Identify which cell holds the provided text, then report its [x, y] central coordinate. 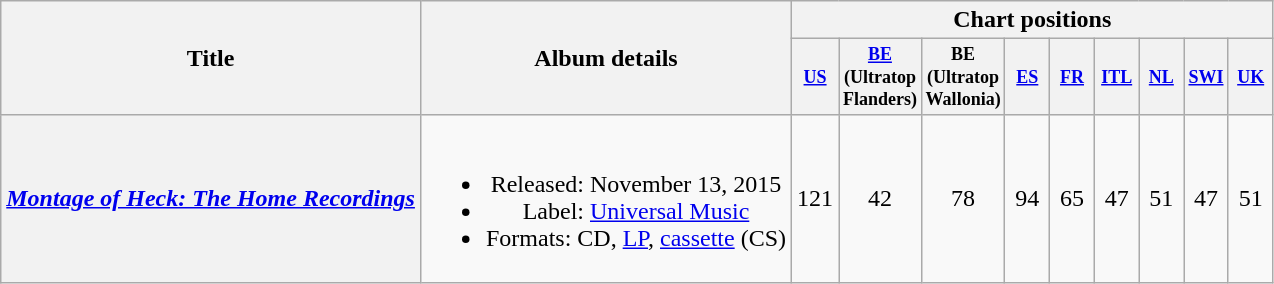
BE (Ultratop Flanders) [880, 77]
NL [1162, 77]
Album details [606, 58]
Montage of Heck: The Home Recordings [211, 198]
UK [1250, 77]
Title [211, 58]
65 [1072, 198]
FR [1072, 77]
SWI [1206, 77]
US [816, 77]
ES [1028, 77]
Chart positions [1032, 20]
121 [816, 198]
Released: November 13, 2015Label: Universal MusicFormats: CD, LP, cassette (CS) [606, 198]
42 [880, 198]
BE (Ultratop Wallonia) [963, 77]
ITL [1116, 77]
78 [963, 198]
94 [1028, 198]
